Search for the cell housing the specified text and yield its [x, y] center coordinate. 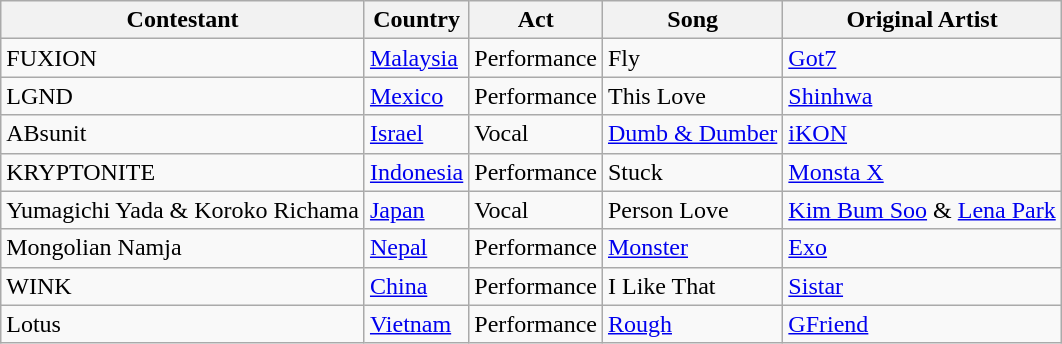
Malaysia [416, 58]
Yumagichi Yada & Koroko Richama [183, 210]
Indonesia [416, 172]
Lotus [183, 324]
Nepal [416, 248]
KRYPTONITE [183, 172]
Kim Bum Soo & Lena Park [922, 210]
Song [692, 20]
Dumb & Dumber [692, 134]
Mexico [416, 96]
Original Artist [922, 20]
I Like That [692, 286]
Stuck [692, 172]
Act [536, 20]
Japan [416, 210]
Country [416, 20]
Got7 [922, 58]
ABsunit [183, 134]
Person Love [692, 210]
Shinhwa [922, 96]
Sistar [922, 286]
iKON [922, 134]
Vietnam [416, 324]
Exo [922, 248]
Mongolian Namja [183, 248]
Rough [692, 324]
FUXION [183, 58]
Fly [692, 58]
WINK [183, 286]
Israel [416, 134]
Monster [692, 248]
This Love [692, 96]
Monsta X [922, 172]
China [416, 286]
GFriend [922, 324]
Contestant [183, 20]
LGND [183, 96]
